For the text-containing cell, return its midpoint in (X, Y) coordinate format. 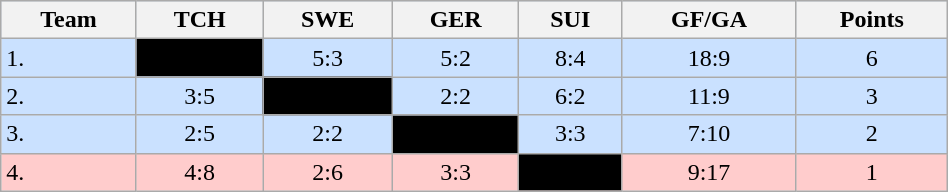
2:6 (328, 172)
6:2 (570, 96)
5:3 (328, 58)
1. (69, 58)
2 (872, 134)
2:5 (200, 134)
SWE (328, 20)
5:2 (456, 58)
2. (69, 96)
3 (872, 96)
8:4 (570, 58)
SUI (570, 20)
TCH (200, 20)
Team (69, 20)
18:9 (710, 58)
7:10 (710, 134)
GER (456, 20)
6 (872, 58)
4:8 (200, 172)
Points (872, 20)
GF/GA (710, 20)
11:9 (710, 96)
3:5 (200, 96)
4. (69, 172)
3. (69, 134)
9:17 (710, 172)
1 (872, 172)
